For the text-containing cell, return its midpoint in [x, y] coordinate format. 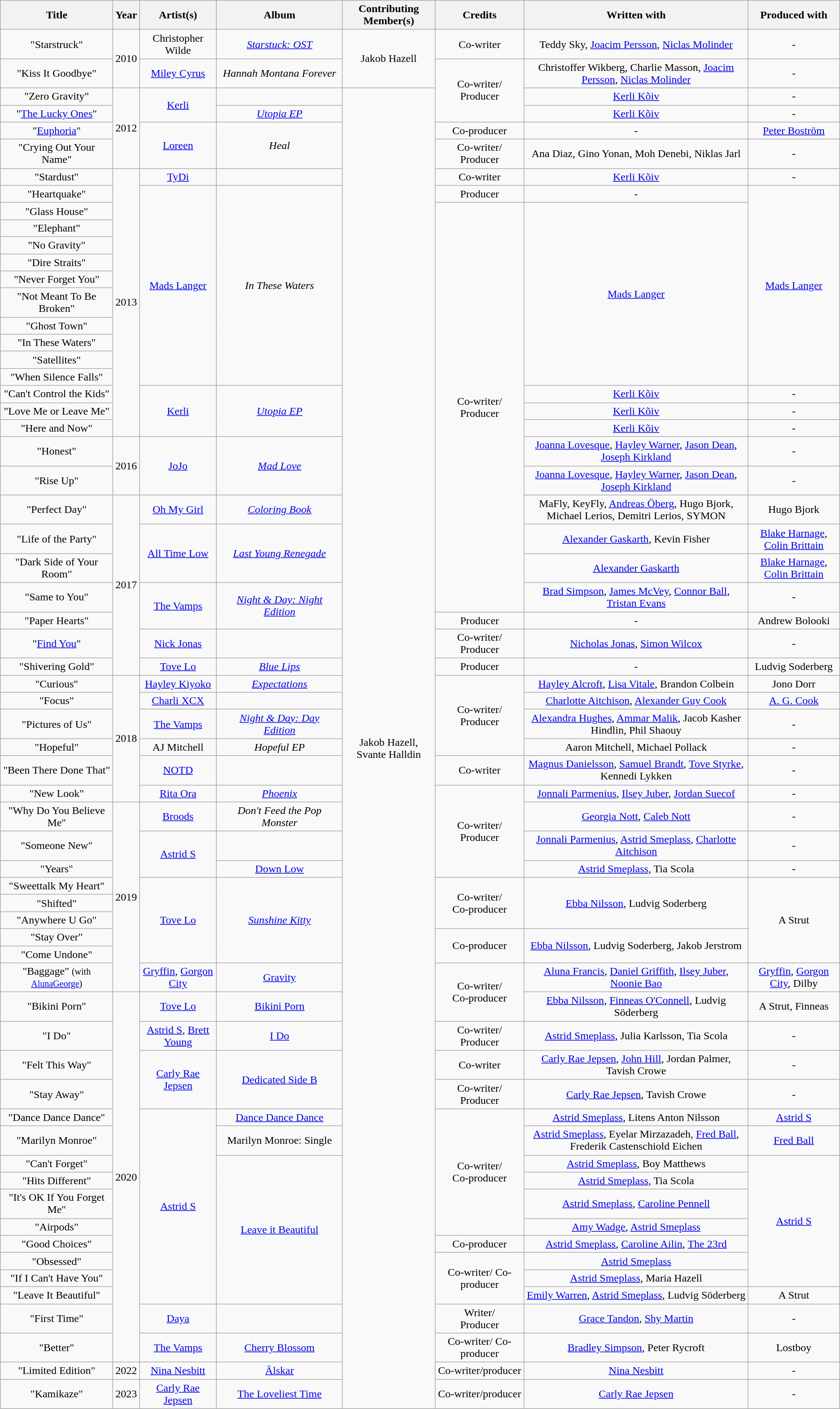
Astrid Smeplass, Caroline Ailin, The 23rd [636, 1244]
Marilyn Monroe: Single [279, 1141]
Bikini Porn [279, 1007]
"Never Forget You" [57, 280]
2012 [127, 128]
Expectations [279, 684]
"Stay Over" [57, 937]
Oh My Girl [178, 510]
"Marilyn Monroe" [57, 1141]
Lostboy [794, 1348]
Fred Ball [794, 1141]
"Hopeful" [57, 747]
Charli XCX [178, 701]
"Curious" [57, 684]
"Been There Done That" [57, 770]
Jonnali Parmenius, Ilsey Juber, Jordan Suecof [636, 793]
Hayley Alcroft, Lisa Vitale, Brandon Colbein [636, 684]
"Find You" [57, 643]
"Paper Hearts" [57, 621]
2016 [127, 466]
"Same to You" [57, 597]
Jakob Hazell [389, 59]
"Starstruck" [57, 44]
Gravity [279, 977]
"Baggage" (with AlunaGeorge) [57, 977]
Ana Diaz, Gino Yonan, Moh Denebi, Niklas Jarl [636, 153]
"Obsessed" [57, 1261]
Gryffin, Gorgon City, Dilby [794, 977]
"I Do" [57, 1036]
"Satellites" [57, 360]
"Dire Straits" [57, 263]
Astrid S, Brett Young [178, 1036]
A. G. Cook [794, 701]
"Sweettalk My Heart" [57, 886]
"Love Me or Leave Me" [57, 411]
Writer/Producer [479, 1318]
"First Time" [57, 1318]
Astrid Smeplass, Julia Karlsson, Tia Scola [636, 1036]
"Kamikaze" [57, 1394]
"Zero Gravity" [57, 96]
"Dark Side of Your Room" [57, 568]
Astrid Smeplass [636, 1261]
"Felt This Way" [57, 1065]
"Life of the Party" [57, 538]
JoJo [178, 466]
"Why Do You Believe Me" [57, 817]
Aluna Francis, Daniel Griffith, Ilsey Juber, Noonie Bao [636, 977]
"Bikini Porn" [57, 1007]
"Euphoria" [57, 131]
Alexander Gaskarth, Kevin Fisher [636, 538]
"Rise Up" [57, 480]
Artist(s) [178, 15]
Last Young Renegade [279, 553]
Leave it Beautiful [279, 1230]
Brad Simpson, James McVey, Connor Ball, Tristan Evans [636, 597]
Astrid Smeplass, Caroline Pennell [636, 1203]
Written with [636, 15]
Down Low [279, 869]
"Come Undone" [57, 954]
Coloring Book [279, 510]
"Years" [57, 869]
"Hits Different" [57, 1181]
Astrid Smeplass, Eyelar Mirzazadeh, Fred Ball, Frederik Castenschiold Eichen [636, 1141]
Heal [279, 145]
Contributing Member(s) [389, 15]
"Crying Out Your Name" [57, 153]
Aaron Mitchell, Michael Pollack [636, 747]
Night & Day: DayEdition [279, 724]
2020 [127, 1177]
"Shivering Gold" [57, 667]
Carly Rae Jepsen, John Hill, Jordan Palmer, Tavish Crowe [636, 1065]
Album [279, 15]
Rita Ora [178, 793]
Jonnali Parmenius, Astrid Smeplass, Charlotte Aitchison [636, 845]
"The Lucky Ones" [57, 114]
Charlotte Aitchison, Alexander Guy Cook [636, 701]
"It's OK If You Forget Me" [57, 1203]
Ebba Nilsson, Finneas O'Connell, Ludvig Söderberg [636, 1007]
Title [57, 15]
Peter Boström [794, 131]
"Airpods" [57, 1227]
Night & Day: NightEdition [279, 606]
NOTD [178, 770]
"Kiss It Goodbye" [57, 74]
2010 [127, 59]
Gryffin, Gorgon City [178, 977]
Astrid Smeplass, Maria Hazell [636, 1278]
"Here and Now" [57, 428]
Ludvig Soderberg [794, 667]
Teddy Sky, Joacim Persson, Niclas Molinder [636, 44]
The Loveliest Time [279, 1394]
Älskar [279, 1371]
Blue Lips [279, 667]
"Glass House" [57, 211]
Andrew Bolooki [794, 621]
"Leave It Beautiful" [57, 1295]
"Anywhere U Go" [57, 920]
MaFly, KeyFly, Andreas Öberg, Hugo Bjork, Michael Lerios, Demitri Lerios, SYMON [636, 510]
"Heartquake" [57, 194]
"Better" [57, 1348]
Mad Love [279, 466]
Dedicated Side B [279, 1080]
Alexandra Hughes, Ammar Malik, Jacob Kasher Hindlin, Phil Shaouy [636, 724]
"Stay Away" [57, 1094]
"Limited Edition" [57, 1371]
I Do [279, 1036]
Grace Tandon, Shy Martin [636, 1318]
Ebba Nilsson, Ludvig Soderberg [636, 903]
"Not Meant To Be Broken" [57, 302]
Year [127, 15]
Nicholas Jonas, Simon Wilcox [636, 643]
Jono Dorr [794, 684]
Astrid Smeplass, Boy Matthews [636, 1164]
"Can't Forget" [57, 1164]
Georgia Nott, Caleb Nott [636, 817]
Hugo Bjork [794, 510]
Broods [178, 817]
Christoffer Wikberg, Charlie Masson, Joacim Persson, Niclas Molinder [636, 74]
Cherry Blossom [279, 1348]
Sunshine Kitty [279, 920]
Produced with [794, 15]
2018 [127, 739]
Emily Warren, Astrid Smeplass, Ludvig Söderberg [636, 1295]
AJ Mitchell [178, 747]
Miley Cyrus [178, 74]
"In These Waters" [57, 343]
2022 [127, 1371]
Credits [479, 15]
Bradley Simpson, Peter Rycroft [636, 1348]
Hopeful EP [279, 747]
Magnus Danielsson, Samuel Brandt, Tove Styrke, Kennedi Lykken [636, 770]
TyDi [178, 177]
2019 [127, 897]
Phoenix [279, 793]
"If I Can't Have You" [57, 1278]
Hannah Montana Forever [279, 74]
"Good Choices" [57, 1244]
"Stardust" [57, 177]
2023 [127, 1394]
"Someone New" [57, 845]
"Shifted" [57, 903]
"No Gravity" [57, 245]
"When Silence Falls" [57, 377]
A Strut, Finneas [794, 1007]
In These Waters [279, 285]
"Dance Dance Dance" [57, 1117]
"Elephant" [57, 228]
"Ghost Town" [57, 326]
Loreen [178, 145]
Dance Dance Dance [279, 1117]
"Can't Control the Kids" [57, 394]
Carly Rae Jepsen, Tavish Crowe [636, 1094]
"Focus" [57, 701]
Amy Wadge, Astrid Smeplass [636, 1227]
Daya [178, 1318]
Ebba Nilsson, Ludvig Soderberg, Jakob Jerstrom [636, 945]
Nick Jonas [178, 643]
Christopher Wilde [178, 44]
All Time Low [178, 553]
Alexander Gaskarth [636, 568]
"Perfect Day" [57, 510]
"Pictures of Us" [57, 724]
2013 [127, 302]
Astrid Smeplass, Litens Anton Nilsson [636, 1117]
2017 [127, 585]
"Honest" [57, 451]
Starstuck: OST [279, 44]
Jakob Hazell,Svante Halldin [389, 748]
Hayley Kiyoko [178, 684]
Don't Feed the Pop Monster [279, 817]
"New Look" [57, 793]
